Scan for the cell matching the given text and deliver its (x, y) coordinate at center. 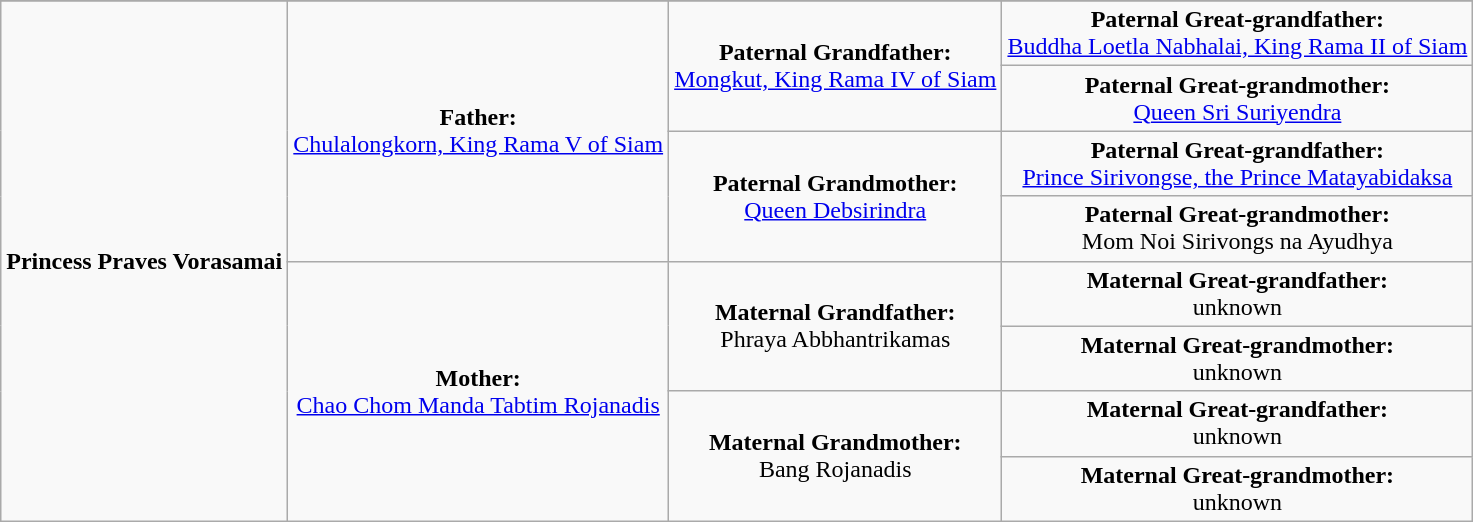
Paternal Great-grandfather:Buddha Loetla Nabhalai, King Rama II of Siam (1238, 34)
Paternal Grandmother:Queen Debsirindra (836, 196)
Paternal Great-grandmother:Queen Sri Suriyendra (1238, 98)
Paternal Great-grandmother:Mom Noi Sirivongs na Ayudhya (1238, 228)
Mother:Chao Chom Manda Tabtim Rojanadis (478, 391)
Maternal Grandfather:Phraya Abbhantrikamas (836, 326)
Princess Praves Vorasamai (144, 261)
Paternal Grandfather:Mongkut, King Rama IV of Siam (836, 66)
Paternal Great-grandfather:Prince Sirivongse, the Prince Matayabidaksa (1238, 164)
Maternal Grandmother:Bang Rojanadis (836, 456)
Father:Chulalongkorn, King Rama V of Siam (478, 131)
